Scan for the cell matching the given text and deliver its (X, Y) coordinate at center. 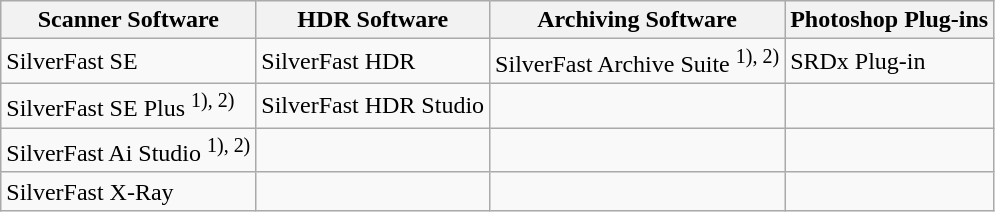
SilverFast SE Plus 1), 2) (128, 106)
SilverFast HDR (373, 62)
Archiving Software (638, 20)
SRDx Plug-in (890, 62)
SilverFast Archive Suite 1), 2) (638, 62)
Photoshop Plug-ins (890, 20)
Scanner Software (128, 20)
SilverFast X-Ray (128, 191)
SilverFast HDR Studio (373, 106)
SilverFast SE (128, 62)
HDR Software (373, 20)
SilverFast Ai Studio 1), 2) (128, 150)
